Return the [X, Y] coordinate for the center point of the cell that contains the specified text.  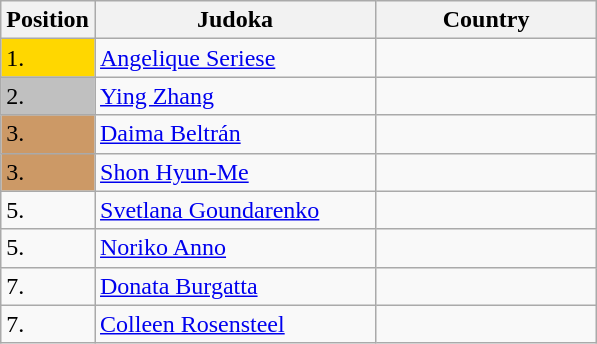
Angelique Seriese [234, 58]
Country [486, 20]
Svetlana Goundarenko [234, 210]
Shon Hyun-Me [234, 172]
Donata Burgatta [234, 286]
Noriko Anno [234, 248]
Colleen Rosensteel [234, 324]
Judoka [234, 20]
Daima Beltrán [234, 134]
1. [48, 58]
2. [48, 96]
Position [48, 20]
Ying Zhang [234, 96]
